Extract the [x, y] coordinate from the center of the cell holding the provided text.  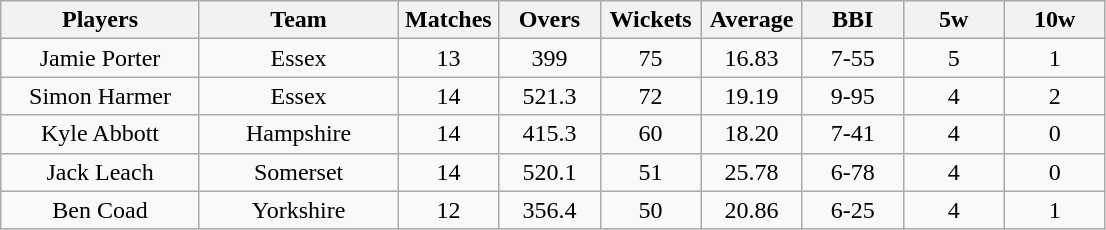
6-78 [852, 172]
7-41 [852, 134]
25.78 [752, 172]
16.83 [752, 58]
10w [1054, 20]
Players [100, 20]
Simon Harmer [100, 96]
Jamie Porter [100, 58]
75 [650, 58]
72 [650, 96]
399 [550, 58]
12 [448, 210]
Matches [448, 20]
5 [954, 58]
Hampshire [298, 134]
2 [1054, 96]
Jack Leach [100, 172]
51 [650, 172]
356.4 [550, 210]
Kyle Abbott [100, 134]
18.20 [752, 134]
6-25 [852, 210]
50 [650, 210]
20.86 [752, 210]
9-95 [852, 96]
521.3 [550, 96]
5w [954, 20]
19.19 [752, 96]
BBI [852, 20]
Average [752, 20]
520.1 [550, 172]
13 [448, 58]
Wickets [650, 20]
Ben Coad [100, 210]
Team [298, 20]
60 [650, 134]
7-55 [852, 58]
Yorkshire [298, 210]
Overs [550, 20]
415.3 [550, 134]
Somerset [298, 172]
